Capture the cell that displays the provided text and extract its (X, Y) central coordinate. 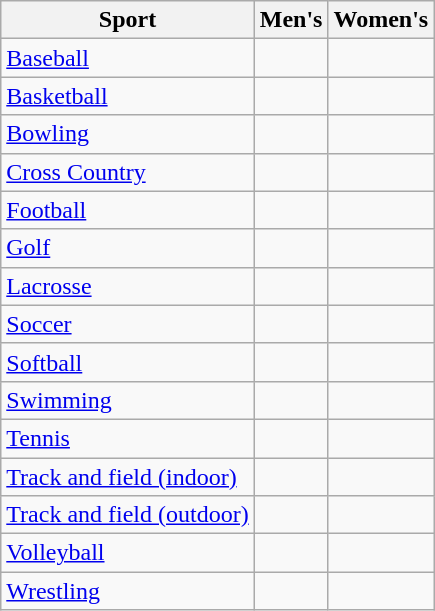
Baseball (128, 58)
Wrestling (128, 591)
Soccer (128, 324)
Sport (128, 20)
Volleyball (128, 553)
Lacrosse (128, 286)
Swimming (128, 400)
Bowling (128, 134)
Football (128, 210)
Track and field (outdoor) (128, 515)
Softball (128, 362)
Golf (128, 248)
Tennis (128, 438)
Basketball (128, 96)
Women's (381, 20)
Track and field (indoor) (128, 477)
Cross Country (128, 172)
Men's (291, 20)
